Search for the cell housing the specified text and yield its [X, Y] center coordinate. 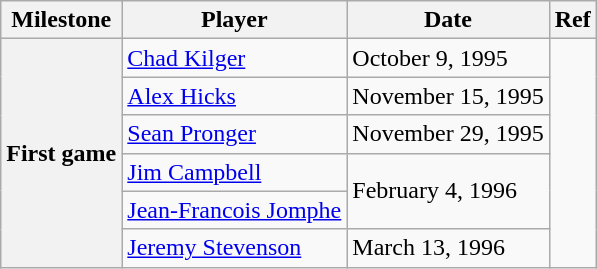
Player [234, 20]
Ref [572, 20]
Alex Hicks [234, 96]
November 29, 1995 [448, 134]
Jeremy Stevenson [234, 248]
Chad Kilger [234, 58]
October 9, 1995 [448, 58]
March 13, 1996 [448, 248]
February 4, 1996 [448, 191]
Jim Campbell [234, 172]
Date [448, 20]
November 15, 1995 [448, 96]
Milestone [62, 20]
Jean-Francois Jomphe [234, 210]
First game [62, 153]
Sean Pronger [234, 134]
